Return (x, y) of the center of cell containing provided text 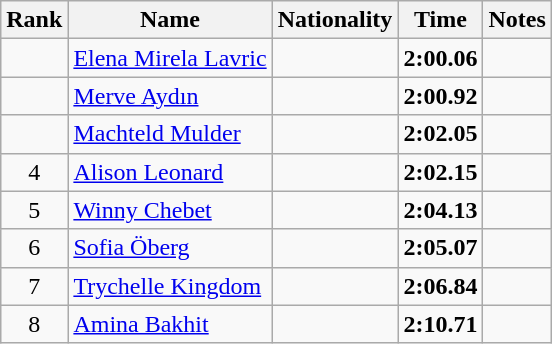
Notes (517, 20)
Elena Mirela Lavric (170, 58)
Time (440, 20)
Rank (34, 20)
Amina Bakhit (170, 324)
Merve Aydın (170, 96)
2:00.06 (440, 58)
2:06.84 (440, 286)
8 (34, 324)
Machteld Mulder (170, 134)
2:05.07 (440, 248)
2:04.13 (440, 210)
Sofia Öberg (170, 248)
2:00.92 (440, 96)
Trychelle Kingdom (170, 286)
4 (34, 172)
5 (34, 210)
Name (170, 20)
2:10.71 (440, 324)
Alison Leonard (170, 172)
2:02.15 (440, 172)
Winny Chebet (170, 210)
6 (34, 248)
7 (34, 286)
Nationality (335, 20)
2:02.05 (440, 134)
